Detect which cell encompasses the target text, then output its (X, Y) center coordinate. 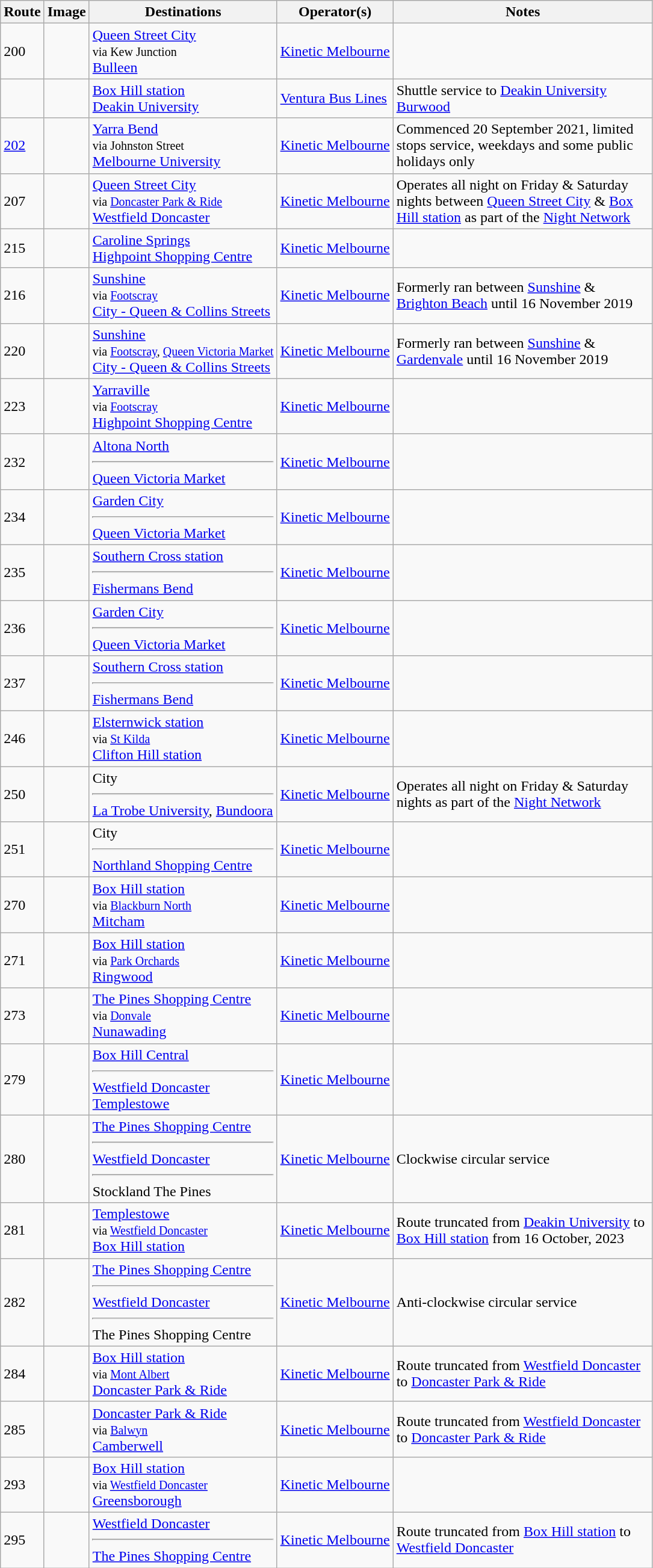
Destinations (183, 12)
Route truncated from Deakin University to Box Hill station from 16 October, 2023 (522, 1230)
273 (22, 1016)
The Pines Shopping Centrevia DonvaleNunawading (183, 1016)
Caroline SpringsHighpoint Shopping Centre (183, 248)
246 (22, 739)
Anti-clockwise circular service (522, 1302)
280 (22, 1159)
Elsternwick stationvia St KildaClifton Hill station (183, 739)
220 (22, 351)
Image (66, 12)
Queen Street Cityvia Doncaster Park & RideWestfield Doncaster (183, 201)
Operator(s) (335, 12)
Sunshinevia FootscrayCity - Queen & Collins Streets (183, 295)
281 (22, 1230)
CityNorthland Shopping Centre (183, 850)
Doncaster Park & Ridevia BalwynCamberwell (183, 1429)
The Pines Shopping CentreWestfield DoncasterStockland The Pines (183, 1159)
295 (22, 1540)
232 (22, 461)
223 (22, 406)
Route (22, 12)
Box Hill CentralWestfield DoncasterTemplestowe (183, 1079)
285 (22, 1429)
284 (22, 1374)
Altona NorthQueen Victoria Market (183, 461)
Queen Street Cityvia Kew JunctionBulleen (183, 51)
Ventura Bus Lines (335, 99)
Westfield DoncasterThe Pines Shopping Centre (183, 1540)
Shuttle service to Deakin University Burwood (522, 99)
293 (22, 1484)
Formerly ran between Sunshine & Brighton Beach until 16 November 2019 (522, 295)
Box Hill stationvia Mont AlbertDoncaster Park & Ride (183, 1374)
215 (22, 248)
Box Hill stationDeakin University (183, 99)
236 (22, 628)
Yarra Bendvia Johnston StreetMelbourne University (183, 146)
200 (22, 51)
279 (22, 1079)
270 (22, 905)
Yarravillevia FootscrayHighpoint Shopping Centre (183, 406)
Formerly ran between Sunshine & Gardenvale until 16 November 2019 (522, 351)
Clockwise circular service (522, 1159)
202 (22, 146)
237 (22, 684)
282 (22, 1302)
Commenced 20 September 2021, limited stops service, weekdays and some public holidays only (522, 146)
216 (22, 295)
235 (22, 572)
Templestowevia Westfield DoncasterBox Hill station (183, 1230)
Sunshinevia Footscray, Queen Victoria MarketCity - Queen & Collins Streets (183, 351)
CityLa Trobe University, Bundoora (183, 794)
Operates all night on Friday & Saturday nights between Queen Street City & Box Hill station as part of the Night Network (522, 201)
Route truncated from Box Hill station to Westfield Doncaster (522, 1540)
Notes (522, 12)
Operates all night on Friday & Saturday nights as part of the Night Network (522, 794)
250 (22, 794)
Box Hill stationvia Blackburn NorthMitcham (183, 905)
Box Hill stationvia Park OrchardsRingwood (183, 960)
207 (22, 201)
Box Hill stationvia Westfield DoncasterGreensborough (183, 1484)
The Pines Shopping CentreWestfield DoncasterThe Pines Shopping Centre (183, 1302)
251 (22, 850)
234 (22, 517)
271 (22, 960)
